Output the [X, Y] coordinate of the center of the cell containing the given text.  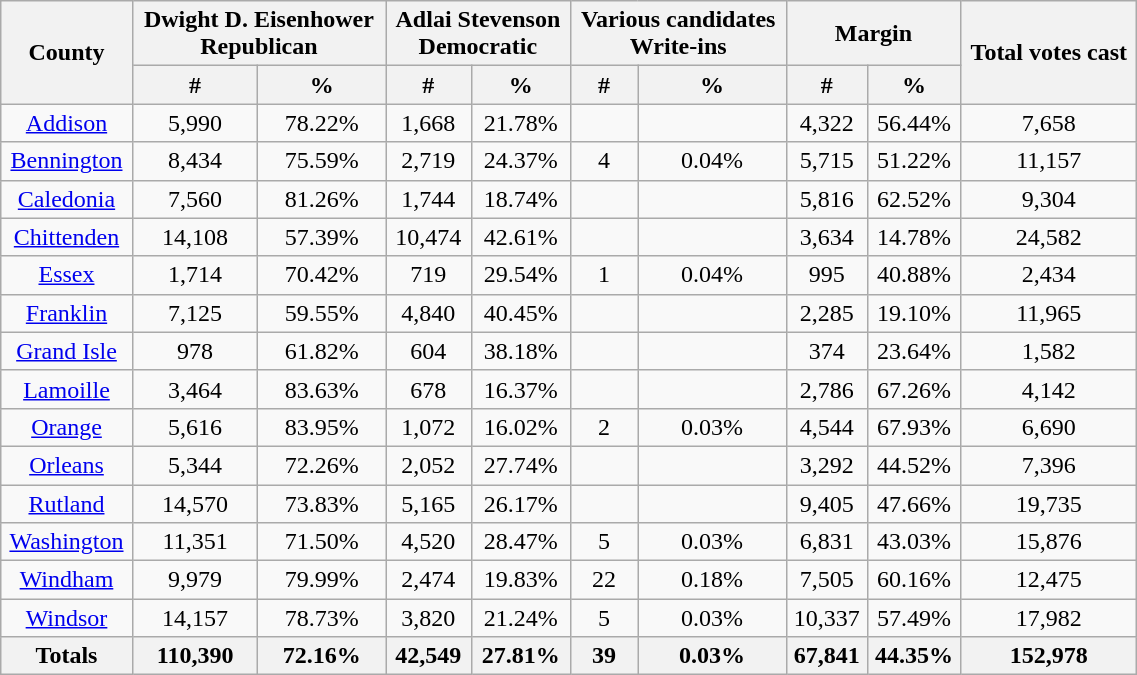
Windham [66, 580]
3,464 [195, 389]
Grand Isle [66, 351]
83.95% [322, 427]
1,714 [195, 275]
26.17% [520, 503]
9,979 [195, 580]
57.49% [914, 618]
4 [604, 161]
Franklin [66, 313]
79.99% [322, 580]
23.64% [914, 351]
3,634 [826, 237]
44.35% [914, 656]
3,820 [429, 618]
7,560 [195, 199]
5,344 [195, 465]
5,715 [826, 161]
16.02% [520, 427]
43.03% [914, 542]
24,582 [1049, 237]
40.45% [520, 313]
19.10% [914, 313]
978 [195, 351]
21.24% [520, 618]
9,405 [826, 503]
24.37% [520, 161]
Essex [66, 275]
2,434 [1049, 275]
14,108 [195, 237]
78.22% [322, 123]
2,052 [429, 465]
14,570 [195, 503]
719 [429, 275]
995 [826, 275]
4,322 [826, 123]
61.82% [322, 351]
15,876 [1049, 542]
8,434 [195, 161]
22 [604, 580]
72.26% [322, 465]
62.52% [914, 199]
42,549 [429, 656]
39 [604, 656]
78.73% [322, 618]
40.88% [914, 275]
2 [604, 427]
11,157 [1049, 161]
1,668 [429, 123]
0.18% [712, 580]
57.39% [322, 237]
5,165 [429, 503]
6,690 [1049, 427]
47.66% [914, 503]
16.37% [520, 389]
51.22% [914, 161]
11,965 [1049, 313]
11,351 [195, 542]
60.16% [914, 580]
374 [826, 351]
14,157 [195, 618]
Caledonia [66, 199]
Totals [66, 656]
1,072 [429, 427]
Orleans [66, 465]
2,285 [826, 313]
4,544 [826, 427]
Adlai StevensonDemocratic [478, 34]
3,292 [826, 465]
6,831 [826, 542]
Washington [66, 542]
67,841 [826, 656]
2,719 [429, 161]
83.63% [322, 389]
604 [429, 351]
7,505 [826, 580]
1,582 [1049, 351]
38.18% [520, 351]
81.26% [322, 199]
Margin [874, 34]
21.78% [520, 123]
2,786 [826, 389]
Various candidatesWrite-ins [678, 34]
1,744 [429, 199]
19.83% [520, 580]
2,474 [429, 580]
71.50% [322, 542]
44.52% [914, 465]
Addison [66, 123]
7,125 [195, 313]
Dwight D. EisenhowerRepublican [258, 34]
4,840 [429, 313]
110,390 [195, 656]
Chittenden [66, 237]
1 [604, 275]
Rutland [66, 503]
4,520 [429, 542]
42.61% [520, 237]
19,735 [1049, 503]
14.78% [914, 237]
67.93% [914, 427]
70.42% [322, 275]
Lamoille [66, 389]
7,396 [1049, 465]
Total votes cast [1049, 52]
17,982 [1049, 618]
67.26% [914, 389]
59.55% [322, 313]
18.74% [520, 199]
28.47% [520, 542]
73.83% [322, 503]
12,475 [1049, 580]
County [66, 52]
27.74% [520, 465]
72.16% [322, 656]
56.44% [914, 123]
Bennington [66, 161]
75.59% [322, 161]
4,142 [1049, 389]
152,978 [1049, 656]
5,816 [826, 199]
678 [429, 389]
5,990 [195, 123]
9,304 [1049, 199]
10,337 [826, 618]
Orange [66, 427]
Windsor [66, 618]
10,474 [429, 237]
5,616 [195, 427]
27.81% [520, 656]
29.54% [520, 275]
7,658 [1049, 123]
